Detect which cell encompasses the target text, then output its (x, y) center coordinate. 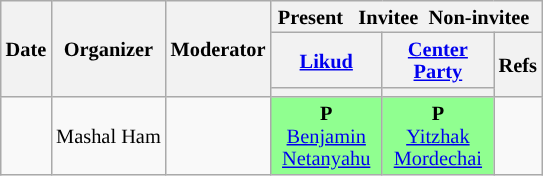
Likud (326, 60)
Present Invitee Non-invitee (406, 16)
Mashal Ham (108, 136)
Center Party (438, 60)
PBenjamin Netanyahu (326, 136)
Moderator (218, 48)
Organizer (108, 48)
Date (26, 48)
PYitzhak Mordechai (438, 136)
Refs (518, 64)
